Return [x, y] of the center of cell containing provided text 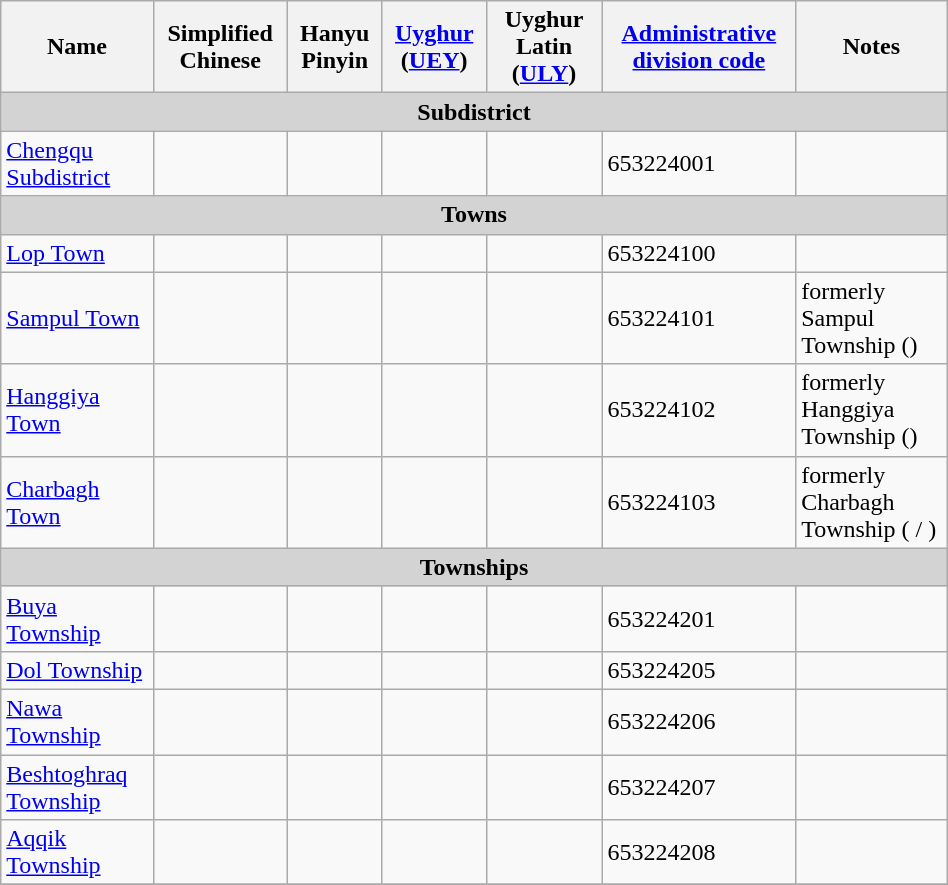
Towns [474, 215]
Uyghur (UEY) [434, 47]
Chengqu Subdistrict [77, 164]
653224102 [699, 410]
formerly Sampul Township () [872, 318]
Beshtoghraq Township [77, 786]
653224101 [699, 318]
formerly Hanggiya Township () [872, 410]
formerly Charbagh Township ( / ) [872, 502]
Hanggiya Town [77, 410]
653224206 [699, 722]
Buya Township [77, 618]
Name [77, 47]
Dol Township [77, 670]
653224100 [699, 253]
Simplified Chinese [220, 47]
Lop Town [77, 253]
Subdistrict [474, 112]
Sampul Town [77, 318]
Administrative division code [699, 47]
Notes [872, 47]
653224208 [699, 852]
Aqqik Township [77, 852]
653224201 [699, 618]
653224205 [699, 670]
653224001 [699, 164]
Townships [474, 567]
Uyghur Latin (ULY) [544, 47]
Nawa Township [77, 722]
653224207 [699, 786]
653224103 [699, 502]
Hanyu Pinyin [334, 47]
Charbagh Town [77, 502]
